Return [x, y] of the center of cell containing provided text 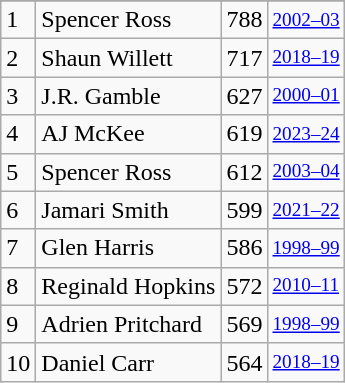
9 [18, 324]
Reginald Hopkins [128, 286]
Shaun Willett [128, 58]
1 [18, 20]
AJ McKee [128, 134]
3 [18, 96]
2010–11 [306, 286]
J.R. Gamble [128, 96]
612 [244, 172]
2021–22 [306, 210]
788 [244, 20]
2000–01 [306, 96]
586 [244, 248]
717 [244, 58]
2023–24 [306, 134]
564 [244, 362]
10 [18, 362]
569 [244, 324]
2002–03 [306, 20]
627 [244, 96]
Jamari Smith [128, 210]
7 [18, 248]
5 [18, 172]
4 [18, 134]
6 [18, 210]
8 [18, 286]
572 [244, 286]
599 [244, 210]
619 [244, 134]
Daniel Carr [128, 362]
Glen Harris [128, 248]
2 [18, 58]
2003–04 [306, 172]
Adrien Pritchard [128, 324]
